Identify which cell holds the provided text, then report its (X, Y) central coordinate. 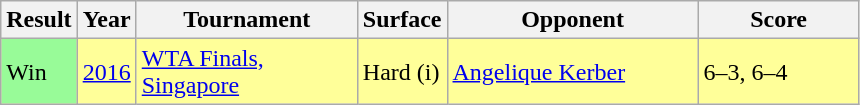
6–3, 6–4 (778, 72)
WTA Finals, Singapore (246, 72)
Year (106, 20)
Tournament (246, 20)
Result (39, 20)
Score (778, 20)
2016 (106, 72)
Angelique Kerber (572, 72)
Opponent (572, 20)
Win (39, 72)
Surface (402, 20)
Hard (i) (402, 72)
